Return the (x, y) coordinate for the center point of the cell that contains the specified text.  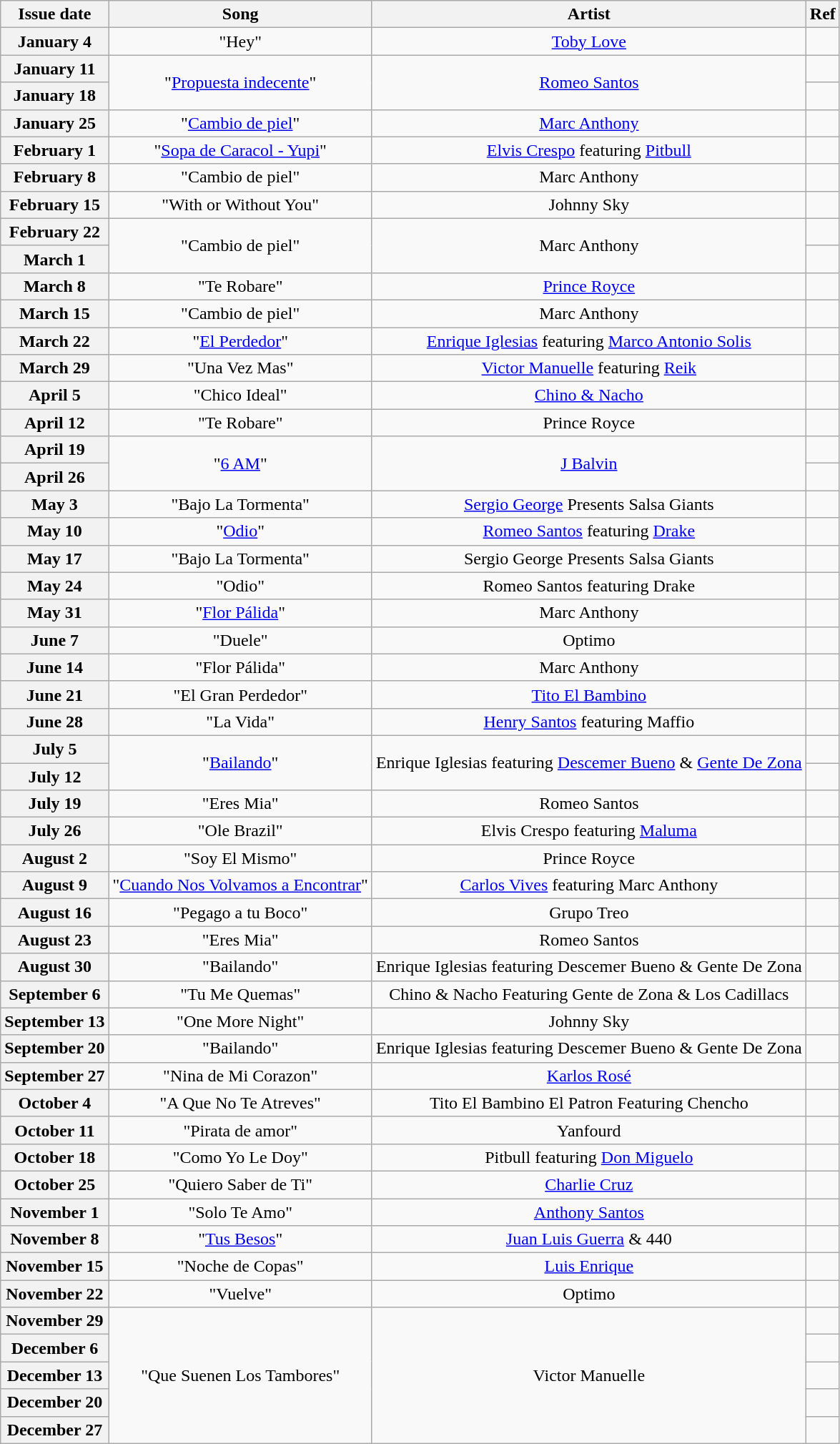
Carlos Vives featuring Marc Anthony (589, 885)
Chino & Nacho (589, 396)
Enrique Iglesias featuring Marco Antonio Solis (589, 341)
December 20 (54, 1403)
January 11 (54, 69)
"Pegago a tu Boco" (240, 913)
December 27 (54, 1430)
February 1 (54, 150)
"Ole Brazil" (240, 831)
"Tus Besos" (240, 1239)
J Balvin (589, 463)
November 29 (54, 1321)
November 8 (54, 1239)
Issue date (54, 14)
Victor Manuelle (589, 1375)
October 4 (54, 1103)
February 22 (54, 232)
March 22 (54, 341)
April 5 (54, 396)
"Vuelve" (240, 1294)
December 13 (54, 1375)
"Pirata de amor" (240, 1130)
December 6 (54, 1348)
"La Vida" (240, 722)
Ref (822, 14)
Victor Manuelle featuring Reik (589, 368)
Yanfourd (589, 1130)
"6 AM" (240, 463)
November 22 (54, 1294)
September 6 (54, 994)
August 16 (54, 913)
"El Gran Perdedor" (240, 694)
July 12 (54, 776)
March 8 (54, 286)
Artist (589, 14)
June 14 (54, 667)
July 26 (54, 831)
"Como Yo Le Doy" (240, 1157)
Song (240, 14)
"Solo Te Amo" (240, 1212)
Tito El Bambino (589, 694)
Henry Santos featuring Maffio (589, 722)
February 8 (54, 177)
Luis Enrique (589, 1267)
May 24 (54, 586)
March 1 (54, 259)
January 18 (54, 96)
Pitbull featuring Don Miguelo (589, 1157)
January 25 (54, 123)
Chino & Nacho Featuring Gente de Zona & Los Cadillacs (589, 994)
"Duele" (240, 640)
"One More Night" (240, 1021)
November 1 (54, 1212)
"Noche de Copas" (240, 1267)
Grupo Treo (589, 913)
August 30 (54, 967)
August 2 (54, 858)
"El Perdedor" (240, 341)
"Sopa de Caracol - Yupi" (240, 150)
September 27 (54, 1076)
July 19 (54, 804)
Anthony Santos (589, 1212)
August 23 (54, 940)
"Quiero Saber de Ti" (240, 1184)
January 4 (54, 41)
June 7 (54, 640)
October 25 (54, 1184)
"Tu Me Quemas" (240, 994)
Elvis Crespo featuring Pitbull (589, 150)
August 9 (54, 885)
May 10 (54, 531)
September 20 (54, 1048)
"Chico Ideal" (240, 396)
May 3 (54, 504)
"Hey" (240, 41)
March 29 (54, 368)
"A Que No Te Atreves" (240, 1103)
Charlie Cruz (589, 1184)
October 11 (54, 1130)
April 26 (54, 477)
"Soy El Mismo" (240, 858)
Toby Love (589, 41)
September 13 (54, 1021)
Tito El Bambino El Patron Featuring Chencho (589, 1103)
February 15 (54, 205)
June 21 (54, 694)
April 12 (54, 423)
"Propuesta indecente" (240, 82)
"With or Without You" (240, 205)
April 19 (54, 450)
"Una Vez Mas" (240, 368)
"Cuando Nos Volvamos a Encontrar" (240, 885)
"Que Suenen Los Tambores" (240, 1375)
Karlos Rosé (589, 1076)
March 15 (54, 313)
Juan Luis Guerra & 440 (589, 1239)
June 28 (54, 722)
Elvis Crespo featuring Maluma (589, 831)
July 5 (54, 749)
"Nina de Mi Corazon" (240, 1076)
October 18 (54, 1157)
November 15 (54, 1267)
May 31 (54, 613)
May 17 (54, 559)
